Determine the [x, y] coordinate at the center of the cell enclosing the given text.  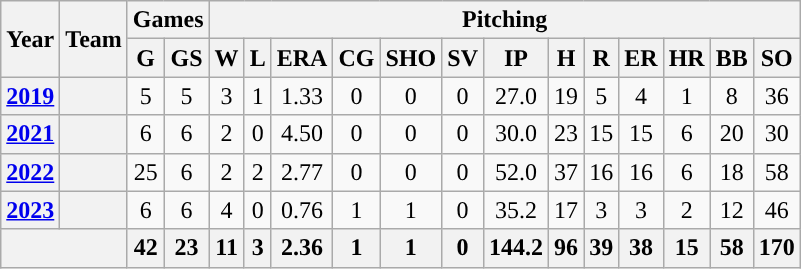
2022 [30, 172]
ER [641, 58]
170 [776, 248]
SO [776, 58]
2019 [30, 96]
2.36 [302, 248]
G [146, 58]
2.77 [302, 172]
17 [566, 210]
IP [516, 58]
GS [186, 58]
1.33 [302, 96]
Year [30, 39]
30.0 [516, 134]
BB [732, 58]
HR [686, 58]
27.0 [516, 96]
52.0 [516, 172]
36 [776, 96]
38 [641, 248]
39 [602, 248]
SHO [411, 58]
H [566, 58]
12 [732, 210]
R [602, 58]
46 [776, 210]
2021 [30, 134]
ERA [302, 58]
Pitching [504, 20]
35.2 [516, 210]
96 [566, 248]
37 [566, 172]
SV [463, 58]
0.76 [302, 210]
4.50 [302, 134]
144.2 [516, 248]
8 [732, 96]
19 [566, 96]
W [226, 58]
L [258, 58]
Games [168, 20]
Team [94, 39]
2023 [30, 210]
11 [226, 248]
25 [146, 172]
20 [732, 134]
42 [146, 248]
CG [356, 58]
30 [776, 134]
18 [732, 172]
